Search for the cell housing the specified text and yield its (X, Y) center coordinate. 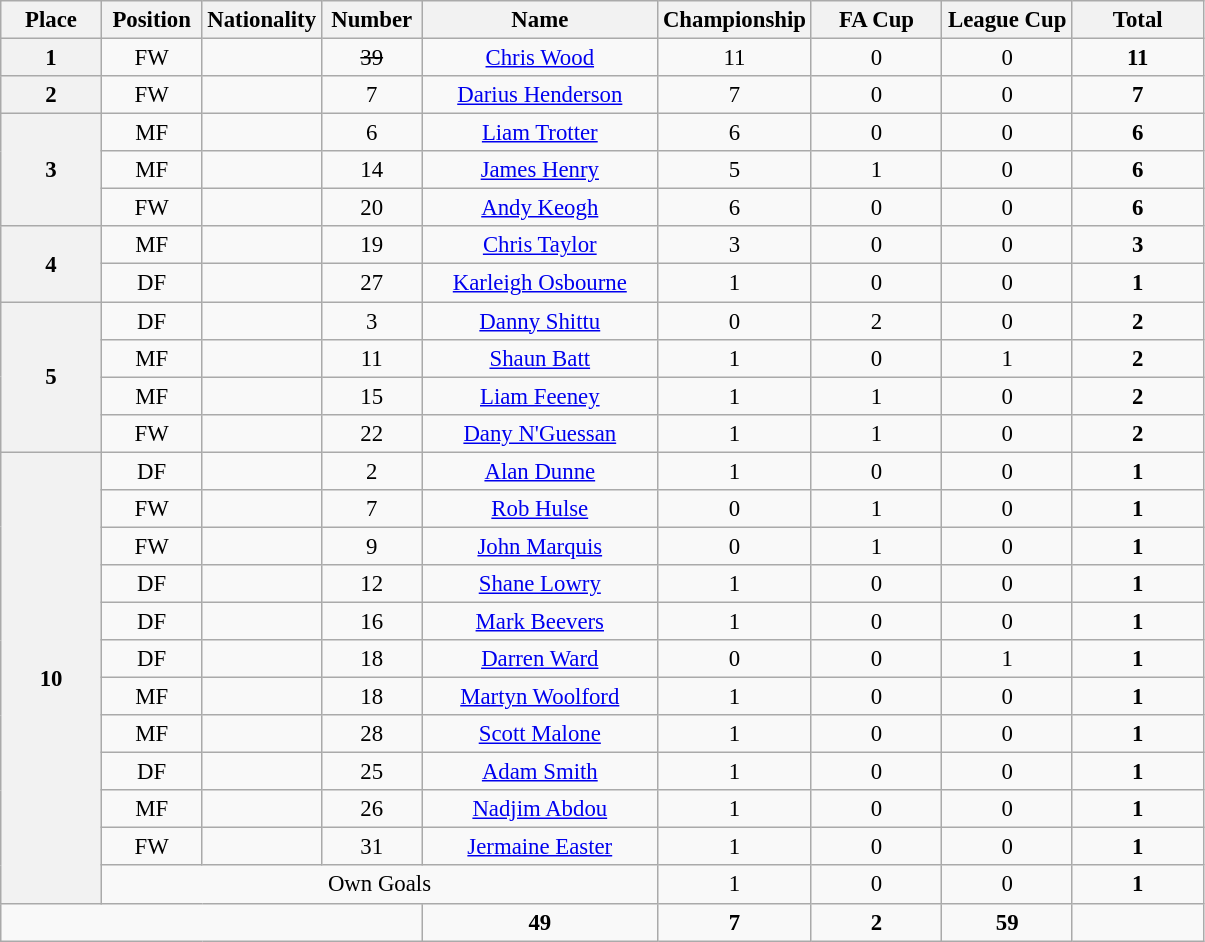
Liam Trotter (540, 133)
Chris Wood (540, 58)
27 (372, 283)
10 (52, 678)
Darren Ward (540, 659)
Jermaine Easter (540, 847)
Shane Lowry (540, 584)
19 (372, 245)
Andy Keogh (540, 208)
Name (540, 20)
Dany N'Guessan (540, 433)
16 (372, 621)
14 (372, 170)
Karleigh Osbourne (540, 283)
FA Cup (876, 20)
League Cup (1008, 20)
Alan Dunne (540, 471)
25 (372, 772)
Chris Taylor (540, 245)
20 (372, 208)
26 (372, 809)
39 (372, 58)
Total (1138, 20)
Shaun Batt (540, 358)
Own Goals (379, 885)
Position (152, 20)
Championship (735, 20)
49 (540, 922)
James Henry (540, 170)
22 (372, 433)
John Marquis (540, 546)
31 (372, 847)
Rob Hulse (540, 509)
4 (52, 264)
59 (1008, 922)
Martyn Woolford (540, 697)
12 (372, 584)
28 (372, 734)
Number (372, 20)
Scott Malone (540, 734)
15 (372, 396)
Nadjim Abdou (540, 809)
Mark Beevers (540, 621)
Adam Smith (540, 772)
Liam Feeney (540, 396)
Nationality (262, 20)
Danny Shittu (540, 321)
Darius Henderson (540, 95)
Place (52, 20)
9 (372, 546)
